Return the (X, Y) coordinate for the center point of the cell that contains the specified text.  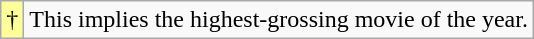
This implies the highest-grossing movie of the year. (279, 20)
† (12, 20)
